Find where the given text appears and provide that cell's center as (x, y) coordinate. 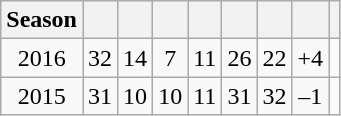
14 (136, 58)
26 (240, 58)
Season (42, 20)
2015 (42, 96)
22 (274, 58)
2016 (42, 58)
–1 (310, 96)
7 (170, 58)
+4 (310, 58)
